Find where the given text appears and provide that cell's center as [X, Y] coordinate. 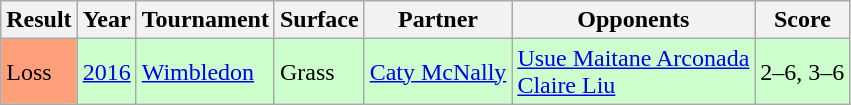
Year [106, 20]
Grass [319, 72]
Tournament [205, 20]
Usue Maitane Arconada Claire Liu [634, 72]
2–6, 3–6 [802, 72]
2016 [106, 72]
Caty McNally [438, 72]
Loss [39, 72]
Wimbledon [205, 72]
Partner [438, 20]
Surface [319, 20]
Score [802, 20]
Result [39, 20]
Opponents [634, 20]
